For the text-containing cell, return its midpoint in (x, y) coordinate format. 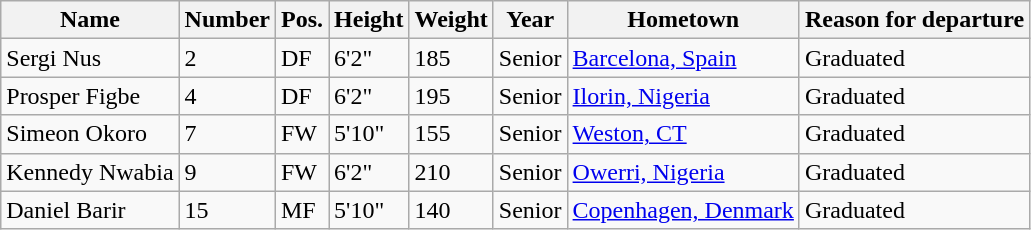
140 (451, 210)
155 (451, 134)
Reason for departure (914, 20)
Number (227, 20)
15 (227, 210)
4 (227, 96)
Kennedy Nwabia (90, 172)
Barcelona, Spain (683, 58)
Sergi Nus (90, 58)
Weston, CT (683, 134)
Year (530, 20)
Hometown (683, 20)
Copenhagen, Denmark (683, 210)
MF (302, 210)
Name (90, 20)
Owerri, Nigeria (683, 172)
Height (369, 20)
185 (451, 58)
9 (227, 172)
7 (227, 134)
Daniel Barir (90, 210)
Prosper Figbe (90, 96)
Simeon Okoro (90, 134)
Pos. (302, 20)
2 (227, 58)
195 (451, 96)
Weight (451, 20)
210 (451, 172)
Ilorin, Nigeria (683, 96)
